Capture the cell that displays the provided text and extract its (x, y) central coordinate. 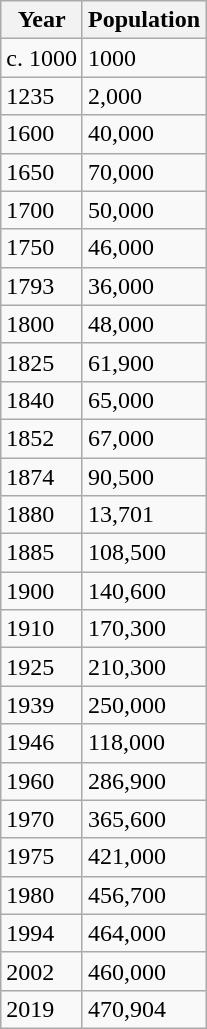
1946 (42, 743)
65,000 (144, 400)
1800 (42, 324)
1900 (42, 591)
1994 (42, 933)
48,000 (144, 324)
40,000 (144, 134)
50,000 (144, 210)
1970 (42, 819)
170,300 (144, 629)
470,904 (144, 1009)
460,000 (144, 971)
1852 (42, 438)
2002 (42, 971)
1980 (42, 895)
1885 (42, 553)
286,900 (144, 781)
1880 (42, 515)
250,000 (144, 705)
2019 (42, 1009)
Population (144, 20)
1910 (42, 629)
13,701 (144, 515)
365,600 (144, 819)
140,600 (144, 591)
1235 (42, 96)
67,000 (144, 438)
1650 (42, 172)
61,900 (144, 362)
1600 (42, 134)
1960 (42, 781)
1975 (42, 857)
46,000 (144, 248)
1825 (42, 362)
210,300 (144, 667)
36,000 (144, 286)
464,000 (144, 933)
1000 (144, 58)
118,000 (144, 743)
1874 (42, 477)
1793 (42, 286)
1840 (42, 400)
2,000 (144, 96)
108,500 (144, 553)
456,700 (144, 895)
90,500 (144, 477)
1925 (42, 667)
Year (42, 20)
1700 (42, 210)
1750 (42, 248)
c. 1000 (42, 58)
421,000 (144, 857)
70,000 (144, 172)
1939 (42, 705)
